Output the [x, y] coordinate of the center of the cell containing the given text.  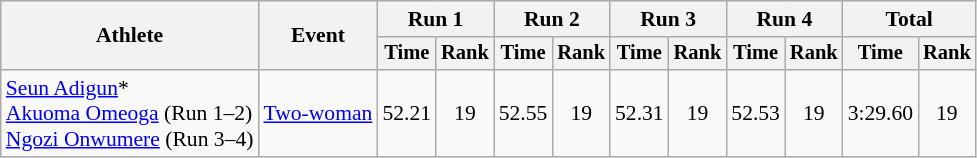
52.31 [640, 114]
Total [910, 19]
Seun Adigun*Akuoma Omeoga (Run 1–2)Ngozi Onwumere (Run 3–4) [130, 114]
Run 4 [784, 19]
52.53 [756, 114]
Athlete [130, 36]
3:29.60 [880, 114]
Run 2 [552, 19]
Run 1 [435, 19]
Event [318, 36]
Run 3 [668, 19]
52.55 [524, 114]
52.21 [406, 114]
Two-woman [318, 114]
